Pinpoint the cell where the given text exists, returning its [X, Y] midpoint coordinate. 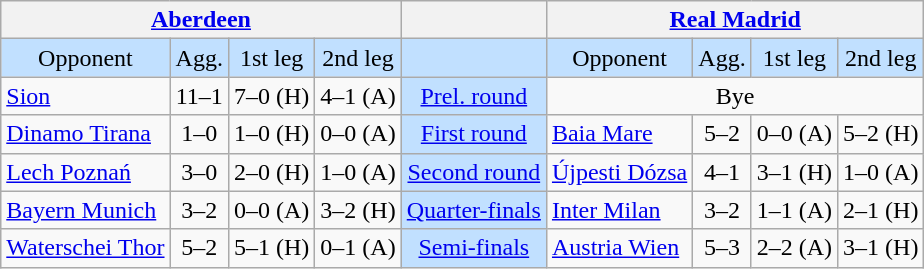
Prel. round [474, 96]
3–2 (H) [358, 210]
Dinamo Tirana [86, 134]
2–1 (H) [881, 210]
5–2 (H) [881, 134]
Quarter-finals [474, 210]
1–0 (H) [271, 134]
4–1 (A) [358, 96]
5–1 (H) [271, 248]
Újpesti Dózsa [619, 172]
Semi-finals [474, 248]
2–2 (A) [794, 248]
First round [474, 134]
0–1 (A) [358, 248]
4–1 [722, 172]
7–0 (H) [271, 96]
Baia Mare [619, 134]
Austria Wien [619, 248]
1–0 [199, 134]
11–1 [199, 96]
Aberdeen [201, 20]
Lech Poznań [86, 172]
Inter Milan [619, 210]
Real Madrid [735, 20]
Bayern Munich [86, 210]
1–1 (A) [794, 210]
Sion [86, 96]
Bye [735, 96]
5–3 [722, 248]
3–0 [199, 172]
2–0 (H) [271, 172]
Waterschei Thor [86, 248]
Second round [474, 172]
